Determine the (x, y) coordinate at the center of the cell enclosing the given text.  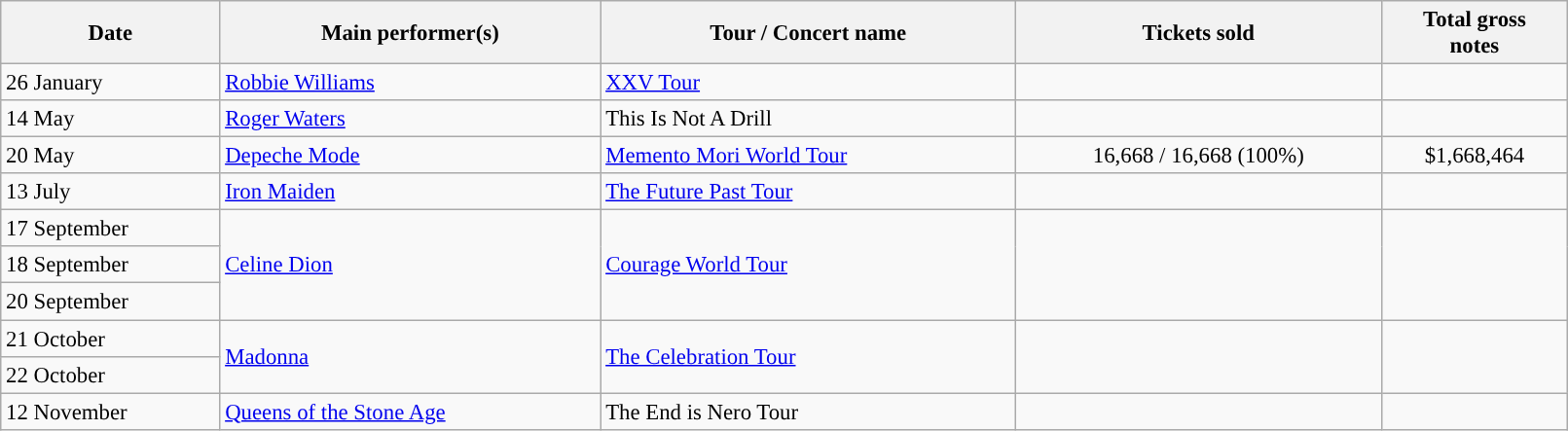
12 November (111, 412)
Total grossnotes (1475, 33)
Madonna (411, 356)
Iron Maiden (411, 192)
14 May (111, 119)
The Future Past Tour (808, 192)
Roger Waters (411, 119)
Main performer(s) (411, 33)
13 July (111, 192)
Memento Mori World Tour (808, 156)
Robbie Williams (411, 83)
Queens of the Stone Age (411, 412)
Tickets sold (1199, 33)
XXV Tour (808, 83)
22 October (111, 375)
The End is Nero Tour (808, 412)
Courage World Tour (808, 265)
26 January (111, 83)
17 September (111, 229)
20 May (111, 156)
20 September (111, 302)
16,668 / 16,668 (100%) (1199, 156)
21 October (111, 339)
Celine Dion (411, 265)
The Celebration Tour (808, 356)
Date (111, 33)
$1,668,464 (1475, 156)
18 September (111, 266)
This Is Not A Drill (808, 119)
Tour / Concert name (808, 33)
Depeche Mode (411, 156)
